Scan for the cell matching the given text and deliver its (x, y) coordinate at center. 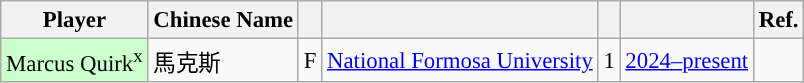
Ref. (778, 20)
Player (74, 20)
1 (609, 61)
2024–present (686, 61)
馬克斯 (223, 61)
National Formosa University (460, 61)
Marcus Quirkx (74, 61)
Chinese Name (223, 20)
F (310, 61)
